Output the (X, Y) coordinate of the center of the cell containing the given text.  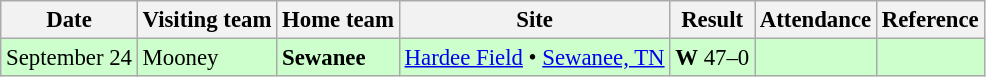
Visiting team (206, 20)
Site (534, 20)
W 47–0 (712, 58)
Date (69, 20)
September 24 (69, 58)
Mooney (206, 58)
Attendance (815, 20)
Home team (338, 20)
Hardee Field • Sewanee, TN (534, 58)
Sewanee (338, 58)
Reference (930, 20)
Result (712, 20)
